Scan for the cell matching the given text and deliver its (X, Y) coordinate at center. 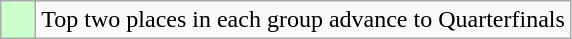
Top two places in each group advance to Quarterfinals (304, 20)
